Return (X, Y) of the center of cell containing provided text 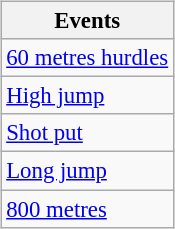
Shot put (88, 133)
Events (88, 21)
High jump (88, 96)
Long jump (88, 171)
800 metres (88, 209)
60 metres hurdles (88, 58)
